Pinpoint the cell where the given text exists, returning its (x, y) midpoint coordinate. 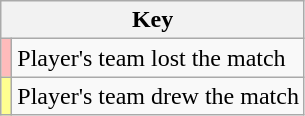
Player's team drew the match (158, 96)
Player's team lost the match (158, 58)
Key (153, 20)
